Capture the cell that displays the provided text and extract its (X, Y) central coordinate. 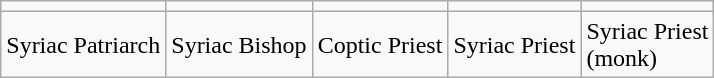
Syriac Patriarch (84, 44)
Syriac Priest (514, 44)
Syriac Bishop (239, 44)
Coptic Priest (380, 44)
Syriac Priest (monk) (648, 44)
